Extract the (X, Y) coordinate from the center of the cell holding the provided text.  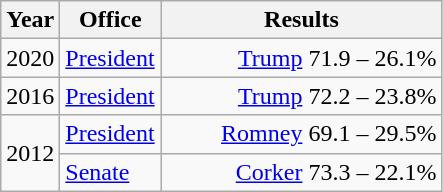
Trump 72.2 – 23.8% (302, 96)
Results (302, 20)
Year (30, 20)
Senate (110, 172)
Romney 69.1 – 29.5% (302, 134)
Office (110, 20)
2012 (30, 153)
2020 (30, 58)
2016 (30, 96)
Corker 73.3 – 22.1% (302, 172)
Trump 71.9 – 26.1% (302, 58)
